Scan for the cell matching the given text and deliver its [X, Y] coordinate at center. 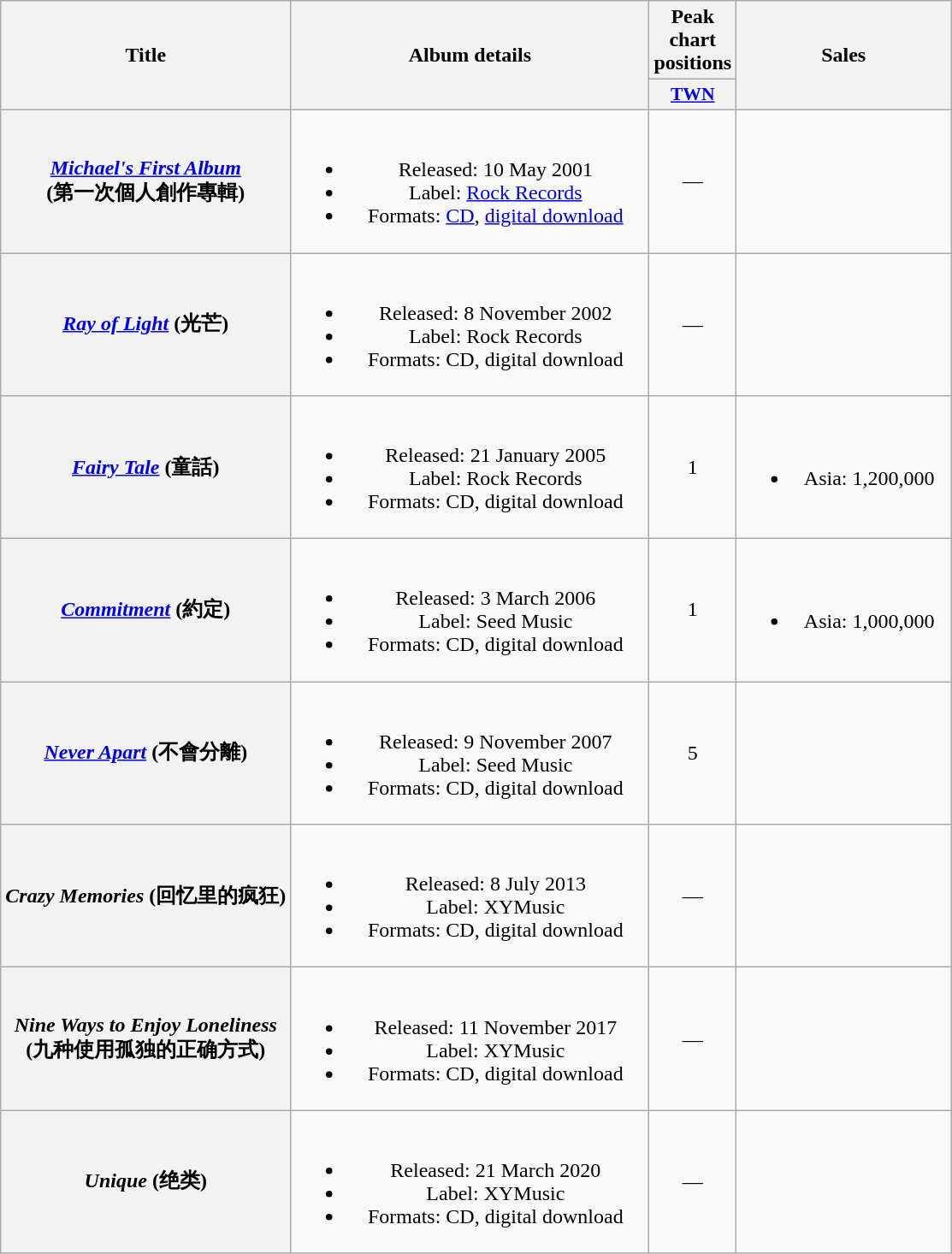
TWN [693, 95]
Peak chart positions [693, 40]
Asia: 1,200,000 [843, 467]
Title [145, 56]
Never Apart (不會分離) [145, 753]
Album details [470, 56]
Commitment (約定) [145, 611]
Released: 11 November 2017Label: XYMusicFormats: CD, digital download [470, 1038]
Released: 9 November 2007Label: Seed MusicFormats: CD, digital download [470, 753]
Released: 21 March 2020Label: XYMusicFormats: CD, digital download [470, 1182]
Unique (绝类) [145, 1182]
Released: 10 May 2001Label: Rock RecordsFormats: CD, digital download [470, 181]
Nine Ways to Enjoy Loneliness(九种使用孤独的正确方式) [145, 1038]
Ray of Light (光芒) [145, 325]
Crazy Memories (回忆里的疯狂) [145, 896]
Released: 21 January 2005Label: Rock RecordsFormats: CD, digital download [470, 467]
Sales [843, 56]
Asia: 1,000,000 [843, 611]
Released: 3 March 2006Label: Seed MusicFormats: CD, digital download [470, 611]
Released: 8 November 2002Label: Rock RecordsFormats: CD, digital download [470, 325]
Released: 8 July 2013Label: XYMusicFormats: CD, digital download [470, 896]
Michael's First Album(第一次個人創作專輯) [145, 181]
Fairy Tale (童話) [145, 467]
5 [693, 753]
